Search for the cell housing the specified text and yield its (X, Y) center coordinate. 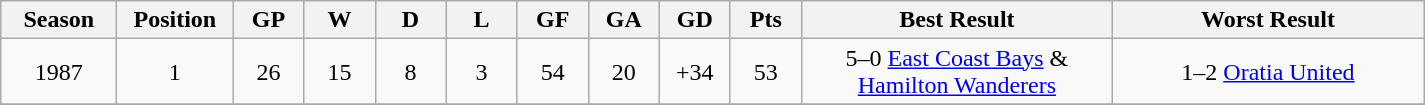
Pts (766, 20)
Best Result (956, 20)
1 (175, 72)
+34 (694, 72)
GD (694, 20)
15 (340, 72)
1–2 Oratia United (1268, 72)
W (340, 20)
1987 (59, 72)
GP (268, 20)
3 (482, 72)
5–0 East Coast Bays & Hamilton Wanderers (956, 72)
Season (59, 20)
8 (410, 72)
Worst Result (1268, 20)
Position (175, 20)
20 (624, 72)
54 (552, 72)
26 (268, 72)
GA (624, 20)
53 (766, 72)
GF (552, 20)
D (410, 20)
L (482, 20)
